Return (X, Y) of the center of cell containing provided text 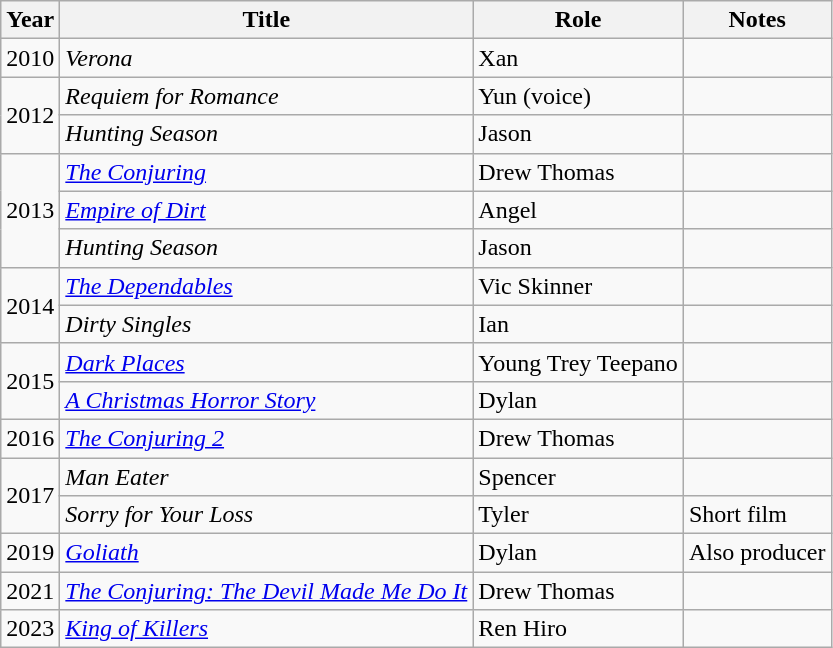
Young Trey Teepano (578, 362)
2021 (30, 591)
Spencer (578, 477)
The Conjuring: The Devil Made Me Do It (266, 591)
Sorry for Your Loss (266, 515)
2017 (30, 496)
Year (30, 20)
Short film (757, 515)
Empire of Dirt (266, 210)
2023 (30, 629)
2016 (30, 438)
Dirty Singles (266, 324)
The Dependables (266, 286)
The Conjuring 2 (266, 438)
Title (266, 20)
Also producer (757, 553)
Dark Places (266, 362)
2014 (30, 305)
Role (578, 20)
Yun (voice) (578, 96)
Ian (578, 324)
Notes (757, 20)
Goliath (266, 553)
The Conjuring (266, 172)
2015 (30, 381)
Angel (578, 210)
2010 (30, 58)
Xan (578, 58)
Verona (266, 58)
Ren Hiro (578, 629)
2012 (30, 115)
A Christmas Horror Story (266, 400)
2013 (30, 210)
Vic Skinner (578, 286)
Requiem for Romance (266, 96)
2019 (30, 553)
King of Killers (266, 629)
Man Eater (266, 477)
Tyler (578, 515)
